Identify which cell holds the provided text, then report its (X, Y) central coordinate. 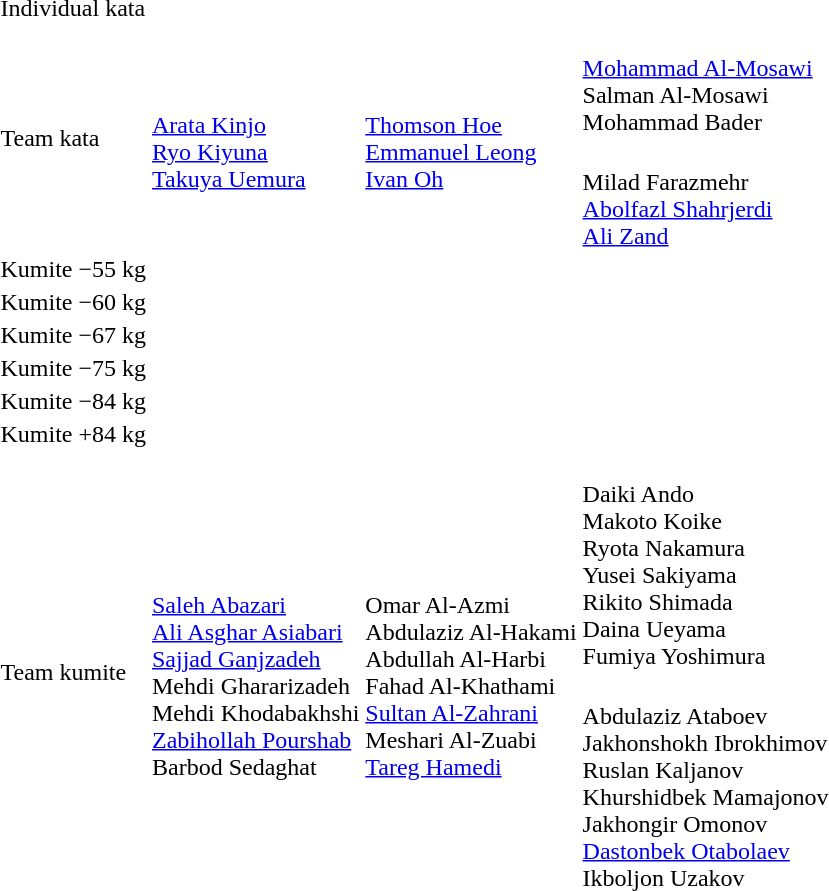
Arata KinjoRyo KiyunaTakuya Uemura (256, 138)
Thomson HoeEmmanuel LeongIvan Oh (471, 138)
